Provide the [x, y] coordinate of the cell's center where the given text is located.  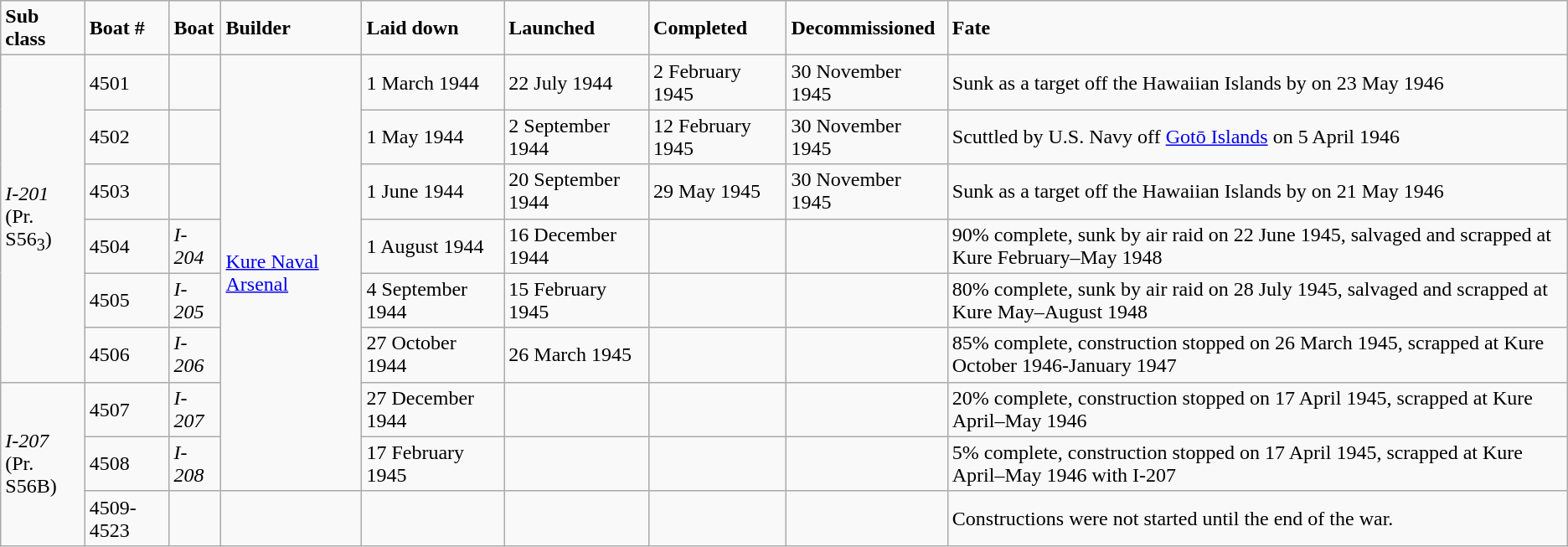
4509-4523 [127, 518]
2 September 1944 [576, 137]
1 August 1944 [433, 246]
26 March 1945 [576, 355]
12 February 1945 [718, 137]
1 June 1944 [433, 191]
Builder [291, 28]
4506 [127, 355]
15 February 1945 [576, 300]
Boat # [127, 28]
22 July 1944 [576, 82]
4504 [127, 246]
I-207 [195, 409]
4502 [127, 137]
4507 [127, 409]
1 May 1944 [433, 137]
Kure Naval Arsenal [291, 273]
29 May 1945 [718, 191]
4 September 1944 [433, 300]
17 February 1945 [433, 464]
4505 [127, 300]
20% complete, construction stopped on 17 April 1945, scrapped at Kure April–May 1946 [1257, 409]
4501 [127, 82]
Decommissioned [867, 28]
I-205 [195, 300]
1 March 1944 [433, 82]
90% complete, sunk by air raid on 22 June 1945, salvaged and scrapped at Kure February–May 1948 [1257, 246]
I-206 [195, 355]
5% complete, construction stopped on 17 April 1945, scrapped at Kure April–May 1946 with I-207 [1257, 464]
Sub class [44, 28]
16 December 1944 [576, 246]
I-208 [195, 464]
27 October 1944 [433, 355]
27 December 1944 [433, 409]
20 September 1944 [576, 191]
80% complete, sunk by air raid on 28 July 1945, salvaged and scrapped at Kure May–August 1948 [1257, 300]
Laid down [433, 28]
I-207(Pr. S56B) [44, 464]
I-201(Pr. S563) [44, 219]
4508 [127, 464]
Fate [1257, 28]
Sunk as a target off the Hawaiian Islands by on 21 May 1946 [1257, 191]
Boat [195, 28]
Scuttled by U.S. Navy off Gotō Islands on 5 April 1946 [1257, 137]
I-204 [195, 246]
Constructions were not started until the end of the war. [1257, 518]
Completed [718, 28]
85% complete, construction stopped on 26 March 1945, scrapped at Kure October 1946-January 1947 [1257, 355]
2 February 1945 [718, 82]
Sunk as a target off the Hawaiian Islands by on 23 May 1946 [1257, 82]
Launched [576, 28]
4503 [127, 191]
